Find where the given text appears and provide that cell's center as [x, y] coordinate. 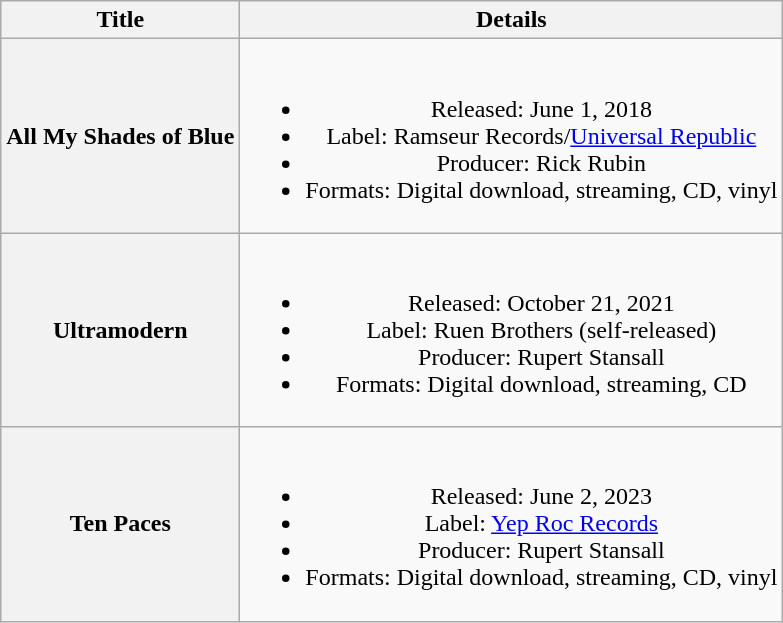
Title [120, 20]
Released: June 1, 2018Label: Ramseur Records/Universal RepublicProducer: Rick RubinFormats: Digital download, streaming, CD, vinyl [512, 136]
Released: October 21, 2021Label: Ruen Brothers (self-released)Producer: Rupert StansallFormats: Digital download, streaming, CD [512, 330]
Ten Paces [120, 524]
Details [512, 20]
Released: June 2, 2023Label: Yep Roc RecordsProducer: Rupert StansallFormats: Digital download, streaming, CD, vinyl [512, 524]
Ultramodern [120, 330]
All My Shades of Blue [120, 136]
